Identify which cell holds the provided text, then report its [x, y] central coordinate. 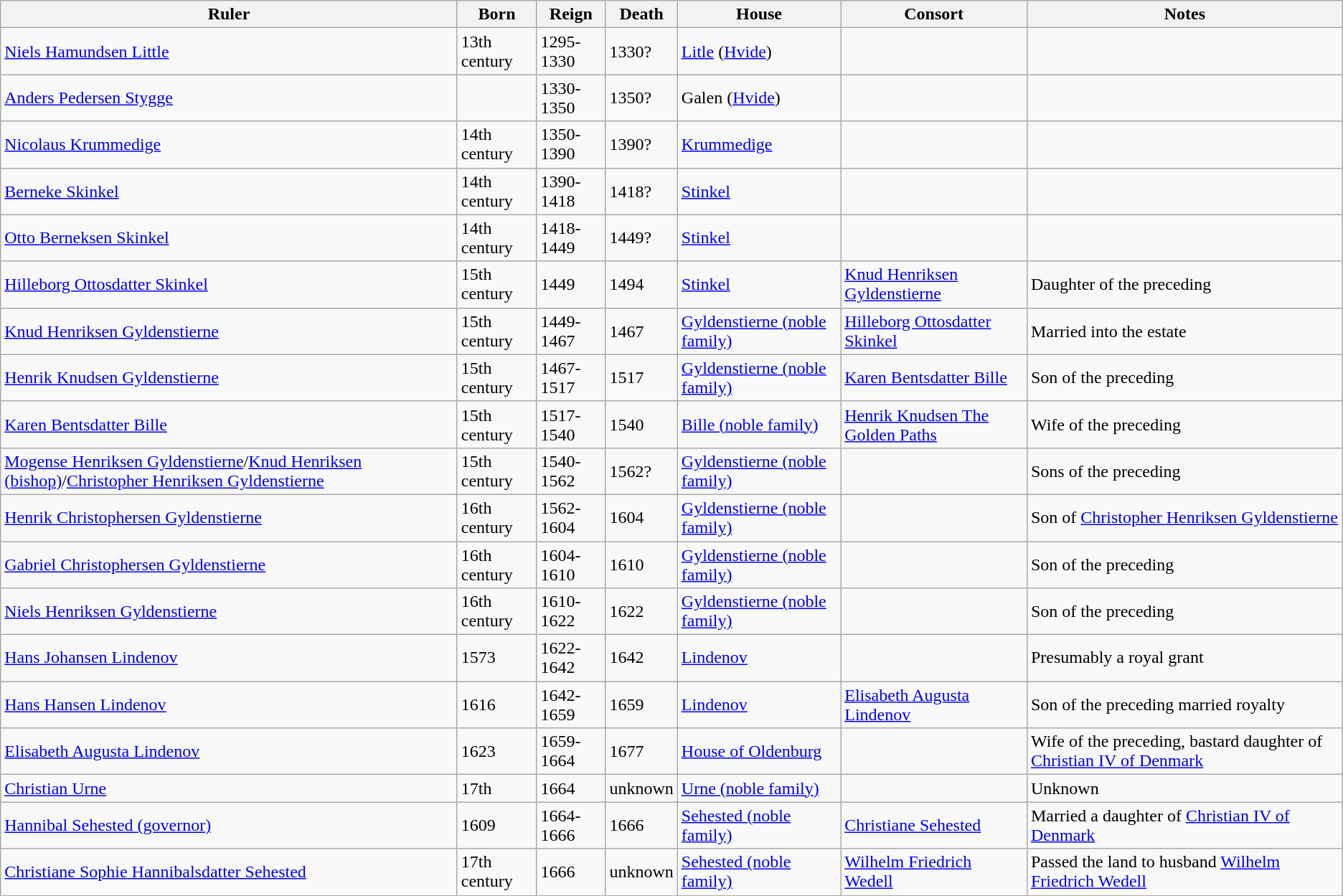
Daughter of the preceding [1184, 284]
Sons of the preceding [1184, 471]
1418-1449 [571, 238]
Henrik Knudsen The Golden Paths [934, 425]
Bille (noble family) [759, 425]
1573 [496, 659]
Ruler [229, 14]
1562? [641, 471]
1330-1350 [571, 98]
1467-1517 [571, 377]
1350? [641, 98]
Niels Hamundsen Little [229, 52]
Presumably a royal grant [1184, 659]
Henrik Knudsen Gyldenstierne [229, 377]
1616 [496, 704]
Christian Urne [229, 788]
Urne (noble family) [759, 788]
Son of the preceding married royalty [1184, 704]
1494 [641, 284]
Christiane Sophie Hannibalsdatter Sehested [229, 872]
Nicolaus Krummedige [229, 145]
1418? [641, 191]
Litle (Hvide) [759, 52]
Berneke Skinkel [229, 191]
1677 [641, 752]
Hans Hansen Lindenov [229, 704]
Born [496, 14]
Hannibal Sehested (governor) [229, 825]
1390? [641, 145]
Unknown [1184, 788]
1562-1604 [571, 518]
1622 [641, 611]
1604-1610 [571, 564]
1659 [641, 704]
1623 [496, 752]
Consort [934, 14]
1664-1666 [571, 825]
1659-1664 [571, 752]
1350-1390 [571, 145]
1467 [641, 331]
Mogense Henriksen Gyldenstierne/Knud Henriksen (bishop)/Christopher Henriksen Gyldenstierne [229, 471]
Krummedige [759, 145]
Hans Johansen Lindenov [229, 659]
1449-1467 [571, 331]
1330? [641, 52]
Married into the estate [1184, 331]
1622-1642 [571, 659]
1604 [641, 518]
Reign [571, 14]
Wife of the preceding, bastard daughter of Christian IV of Denmark [1184, 752]
1540 [641, 425]
Gabriel Christophersen Gyldenstierne [229, 564]
Wilhelm Friedrich Wedell [934, 872]
House [759, 14]
1540-1562 [571, 471]
Married a daughter of Christian IV of Denmark [1184, 825]
Otto Berneksen Skinkel [229, 238]
13th century [496, 52]
1449? [641, 238]
Death [641, 14]
Anders Pedersen Stygge [229, 98]
Christiane Sehested [934, 825]
1517 [641, 377]
Niels Henriksen Gyldenstierne [229, 611]
1390-1418 [571, 191]
1642-1659 [571, 704]
Wife of the preceding [1184, 425]
1517-1540 [571, 425]
Henrik Christophersen Gyldenstierne [229, 518]
Galen (Hvide) [759, 98]
House of Oldenburg [759, 752]
17th century [496, 872]
1295-1330 [571, 52]
1609 [496, 825]
17th [496, 788]
1449 [571, 284]
Passed the land to husband Wilhelm Friedrich Wedell [1184, 872]
1664 [571, 788]
1610 [641, 564]
1642 [641, 659]
Son of Christopher Henriksen Gyldenstierne [1184, 518]
1610-1622 [571, 611]
Notes [1184, 14]
